Determine the (x, y) coordinate at the center of the cell enclosing the given text.  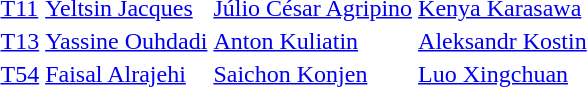
Yassine Ouhdadi (126, 41)
Anton Kuliatin (313, 41)
